From the cell containing the given text, extract its center point as [X, Y] coordinate. 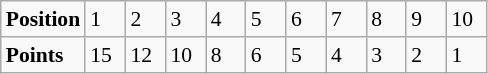
12 [145, 55]
Position [43, 19]
15 [105, 55]
9 [426, 19]
7 [346, 19]
Points [43, 55]
